Capture the cell that displays the provided text and extract its (x, y) central coordinate. 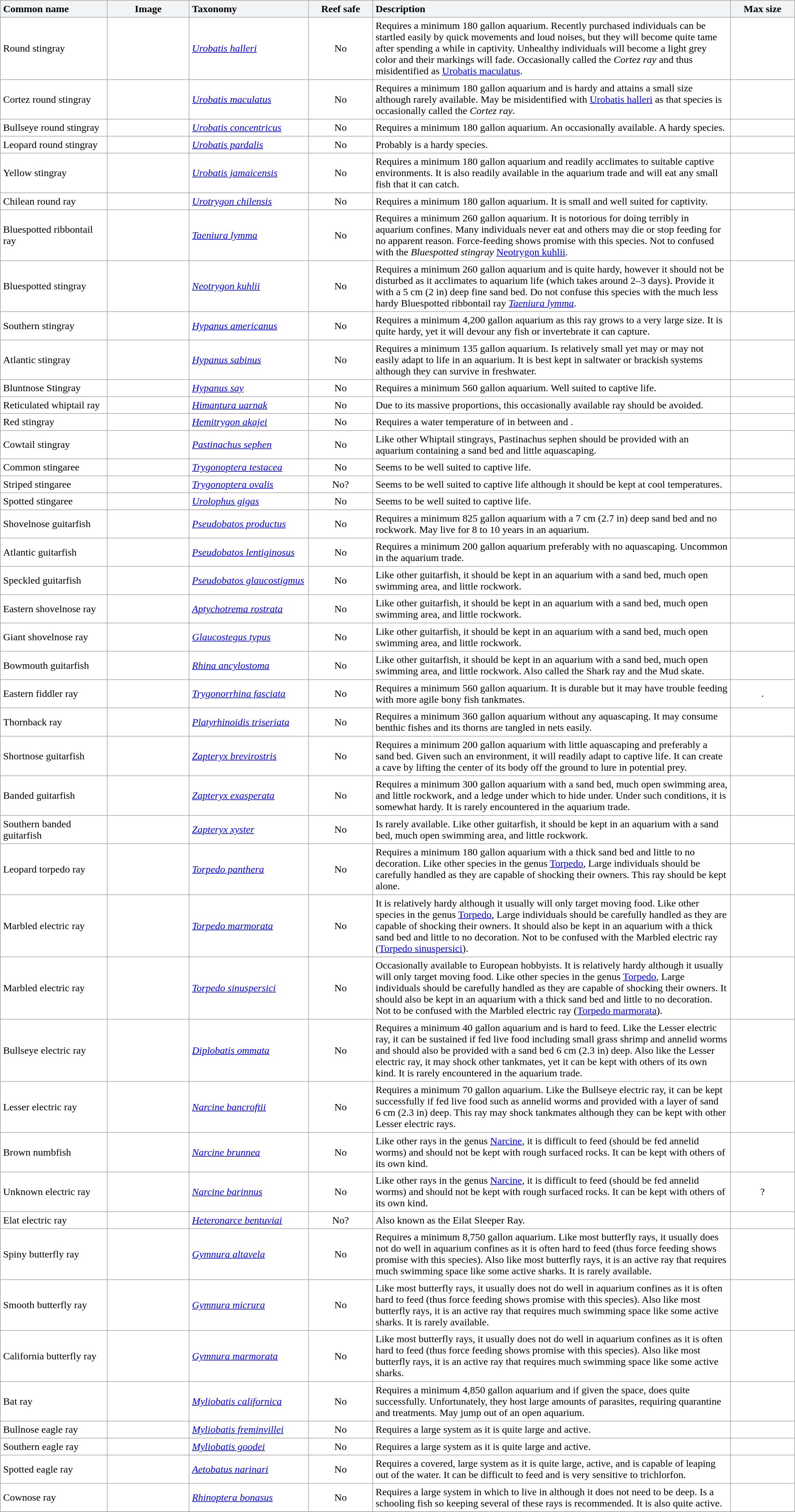
Thornback ray (54, 722)
Pseudobatos productus (249, 524)
Gymnura marmorata (249, 1356)
Requires a minimum 560 gallon aquarium. It is durable but it may have trouble feeding with more agile bony fish tankmates. (552, 694)
Requires a water temperature of in between and . (552, 422)
Eastern shovelnose ray (54, 609)
Description (552, 9)
Platyrhinoidis triseriata (249, 722)
Pseudobatos glaucostigmus (249, 581)
Cowtail stingray (54, 445)
Leopard torpedo ray (54, 869)
Hypanus americanus (249, 326)
Narcine barinnus (249, 1192)
Max size (762, 9)
Spiny butterfly ray (54, 1254)
Eastern fiddler ray (54, 694)
Requires a minimum 200 gallon aquarium preferably with no aquascaping. Uncommon in the aquarium trade. (552, 552)
Atlantic stingray (54, 360)
Glaucostegus typus (249, 637)
Torpedo sinuspersici (249, 988)
Gymnura micrura (249, 1305)
Requires a minimum 560 gallon aquarium. Well suited to captive life. (552, 388)
Requires a minimum 180 gallon aquarium. It is small and well suited for captivity. (552, 201)
Neotrygon kuhlii (249, 286)
Banded guitarfish (54, 795)
Smooth butterfly ray (54, 1305)
Southern stingray (54, 326)
Bullseye electric ray (54, 1050)
Urobatis maculatus (249, 99)
Narcine bancroftii (249, 1107)
Brown numbfish (54, 1152)
Unknown electric ray (54, 1192)
Hypanus say (249, 388)
Trygonoptera ovalis (249, 484)
Shortnose guitarfish (54, 756)
? (762, 1192)
Requires a minimum 825 gallon aquarium with a 7 cm (2.7 in) deep sand bed and no rockwork. May live for 8 to 10 years in an aquarium. (552, 524)
Urobatis halleri (249, 48)
Round stingray (54, 48)
Giant shovelnose ray (54, 637)
Torpedo panthera (249, 869)
Zapteryx brevirostris (249, 756)
Reef safe (340, 9)
Taxonomy (249, 9)
Leopard round stingray (54, 145)
Hemitrygon akajei (249, 422)
Requires a minimum 180 gallon aquarium. An occasionally available. A hardy species. (552, 127)
Myliobatis californica (249, 1401)
Elat electric ray (54, 1220)
Bat ray (54, 1401)
Bluespotted stingray (54, 286)
California butterfly ray (54, 1356)
Hypanus sabinus (249, 360)
Bluntnose Stingray (54, 388)
Common name (54, 9)
Trygonoptera testacea (249, 467)
Striped stingaree (54, 484)
Bullseye round stingray (54, 127)
Chilean round ray (54, 201)
Image (148, 9)
Shovelnose guitarfish (54, 524)
Pastinachus sephen (249, 445)
Taeniura lymma (249, 235)
Cortez round stingray (54, 99)
Red stingray (54, 422)
Spotted stingaree (54, 501)
Zapteryx xyster (249, 830)
Heteronarce bentuviai (249, 1220)
Lesser electric ray (54, 1107)
Common stingaree (54, 467)
Torpedo marmorata (249, 926)
Zapteryx exasperata (249, 795)
Narcine brunnea (249, 1152)
Cownose ray (54, 1498)
Pseudobatos lentiginosus (249, 552)
Southern banded guitarfish (54, 830)
. (762, 694)
Like other Whiptail stingrays, Pastinachus sephen should be provided with an aquarium containing a sand bed and little aquascaping. (552, 445)
Speckled guitarfish (54, 581)
Aetobatus narinari (249, 1469)
Requires a minimum 360 gallon aquarium without any aquascaping. It may consume benthic fishes and its thorns are tangled in nets easily. (552, 722)
Urobatis concentricus (249, 127)
Myliobatis freminvillei (249, 1429)
Myliobatis goodei (249, 1447)
Due to its massive proportions, this occasionally available ray should be avoided. (552, 405)
Urotrygon chilensis (249, 201)
Is rarely available. Like other guitarfish, it should be kept in an aquarium with a sand bed, much open swimming area, and little rockwork. (552, 830)
Reticulated whiptail ray (54, 405)
Rhina ancylostoma (249, 665)
Probably is a hardy species. (552, 145)
Also known as the Eilat Sleeper Ray. (552, 1220)
Yellow stingray (54, 173)
Gymnura altavela (249, 1254)
Seems to be well suited to captive life although it should be kept at cool temperatures. (552, 484)
Bowmouth guitarfish (54, 665)
Bluespotted ribbontail ray (54, 235)
Atlantic guitarfish (54, 552)
Trygonorrhina fasciata (249, 694)
Aptychotrema rostrata (249, 609)
Urobatis pardalis (249, 145)
Rhinoptera bonasus (249, 1498)
Himantura uarnak (249, 405)
Southern eagle ray (54, 1447)
Bullnose eagle ray (54, 1429)
Urobatis jamaicensis (249, 173)
Diplobatis ommata (249, 1050)
Spotted eagle ray (54, 1469)
Urolophus gigas (249, 501)
